Search for the cell housing the specified text and yield its (x, y) center coordinate. 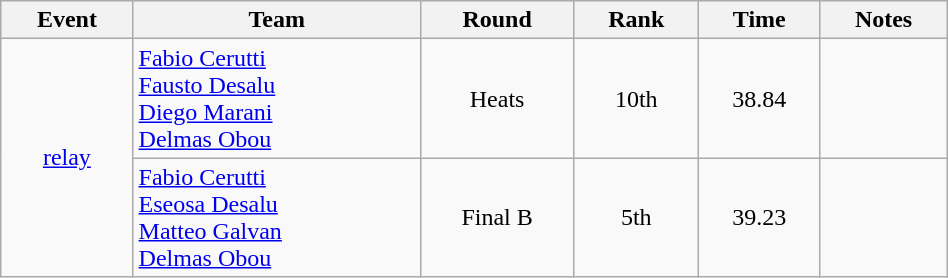
Heats (496, 98)
Round (496, 20)
Event (67, 20)
Rank (636, 20)
Fabio CeruttiEseosa DesaluMatteo GalvanDelmas Obou (276, 218)
Time (760, 20)
10th (636, 98)
Final B (496, 218)
Team (276, 20)
Notes (884, 20)
relay (67, 158)
38.84 (760, 98)
Fabio CeruttiFausto DesaluDiego MaraniDelmas Obou (276, 98)
39.23 (760, 218)
5th (636, 218)
